Identify which cell holds the provided text, then report its [X, Y] central coordinate. 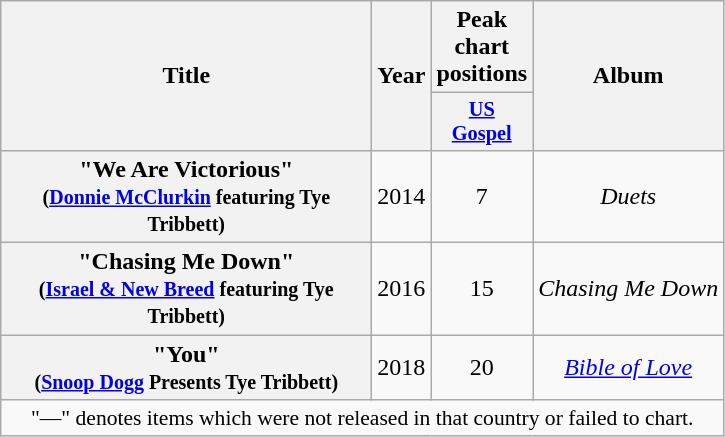
USGospel [482, 122]
2016 [402, 289]
15 [482, 289]
2014 [402, 196]
Year [402, 76]
Title [186, 76]
Album [628, 76]
2018 [402, 368]
Chasing Me Down [628, 289]
"Chasing Me Down"(Israel & New Breed featuring Tye Tribbett) [186, 289]
"You"(Snoop Dogg Presents Tye Tribbett) [186, 368]
Peak chart positions [482, 47]
Bible of Love [628, 368]
Duets [628, 196]
"—" denotes items which were not released in that country or failed to chart. [362, 418]
20 [482, 368]
"We Are Victorious"(Donnie McClurkin featuring Tye Tribbett) [186, 196]
7 [482, 196]
